Pinpoint the cell where the given text exists, returning its [x, y] midpoint coordinate. 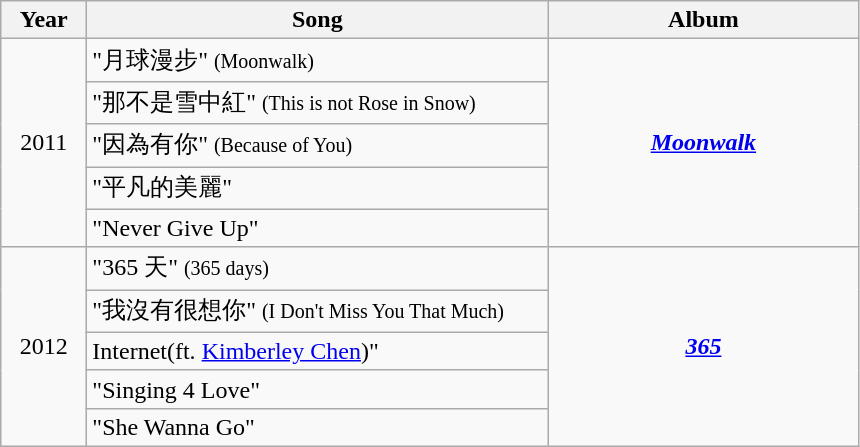
"Singing 4 Love" [318, 389]
"365 天" (365 days) [318, 268]
"我沒有很想你" (I Don't Miss You That Much) [318, 312]
"She Wanna Go" [318, 427]
"Never Give Up" [318, 228]
Song [318, 20]
Album [704, 20]
"那不是雪中紅" (This is not Rose in Snow) [318, 102]
"因為有你" (Because of You) [318, 146]
"月球漫步" (Moonwalk) [318, 60]
Year [44, 20]
Moonwalk [704, 143]
2012 [44, 346]
Internet(ft. Kimberley Chen)" [318, 351]
"平凡的美麗" [318, 188]
2011 [44, 143]
365 [704, 346]
